Detect which cell encompasses the target text, then output its (x, y) center coordinate. 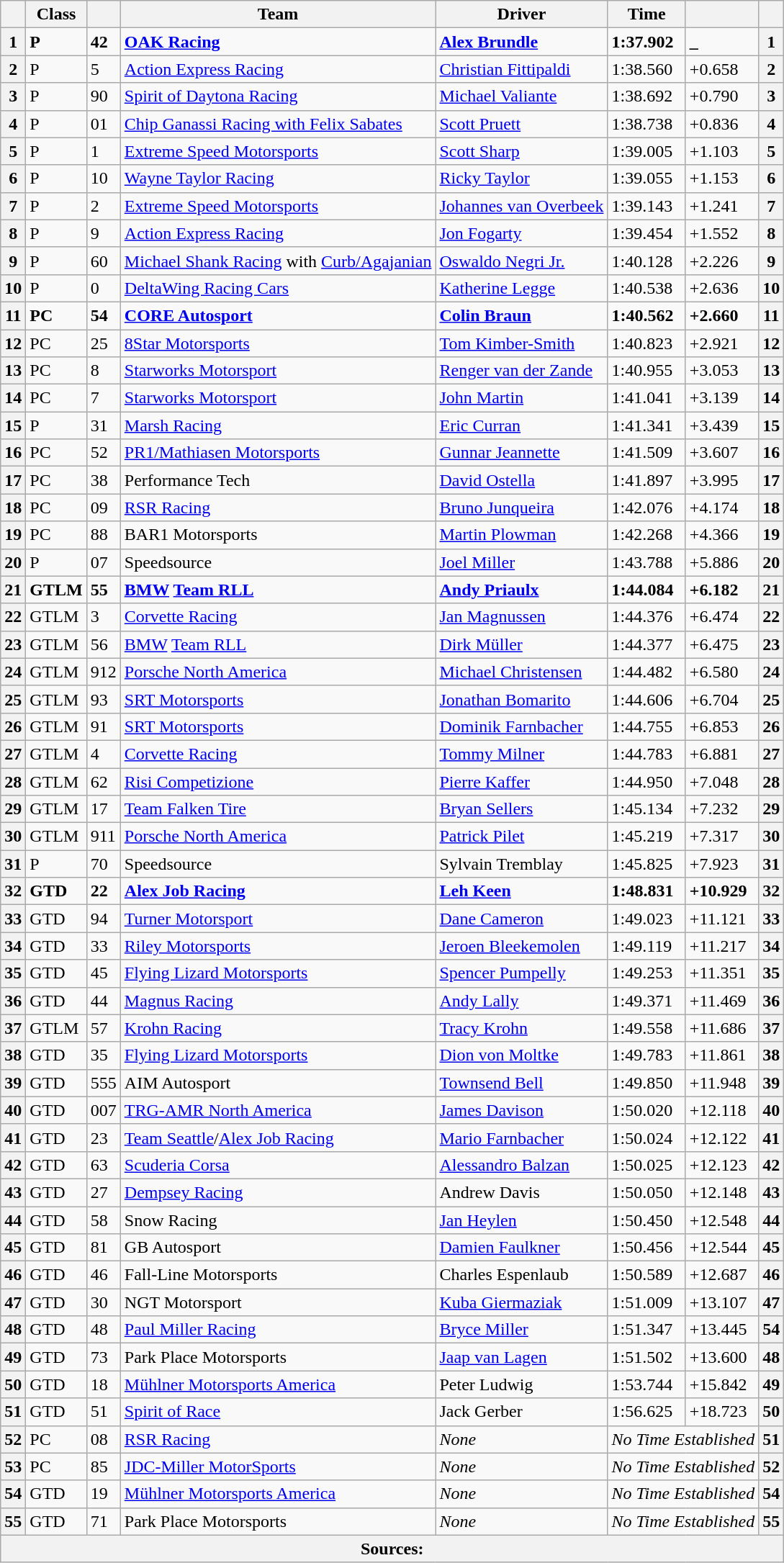
81 (104, 1248)
60 (104, 261)
1:44.084 (646, 590)
73 (104, 1357)
+12.123 (721, 1165)
Scott Pruett (521, 124)
+11.686 (721, 1028)
Turner Motorsport (278, 919)
Riley Motorsports (278, 946)
1:44.950 (646, 781)
+12.118 (721, 1110)
1:45.825 (646, 864)
Damien Faulkner (521, 1248)
Michael Valiante (521, 96)
1:50.450 (646, 1220)
Snow Racing (278, 1220)
Team Seattle/Alex Job Racing (278, 1138)
+15.842 (721, 1384)
90 (104, 96)
1:39.005 (646, 151)
+6.881 (721, 754)
_ (721, 42)
Andy Priaulx (521, 590)
93 (104, 699)
+3.139 (721, 398)
Sylvain Tremblay (521, 864)
+11.351 (721, 973)
1:38.560 (646, 69)
Risi Competizione (278, 781)
01 (104, 124)
1:50.050 (646, 1192)
1:49.119 (646, 946)
DeltaWing Racing Cars (278, 288)
1:44.377 (646, 644)
1:45.134 (646, 809)
1:42.268 (646, 535)
09 (104, 508)
1:39.454 (646, 233)
Marsh Racing (278, 425)
Krohn Racing (278, 1028)
+13.107 (721, 1302)
1:51.009 (646, 1302)
+1.103 (721, 151)
Renger van der Zande (521, 371)
Jaap van Lagen (521, 1357)
+7.048 (721, 781)
1:40.128 (646, 261)
+7.232 (721, 809)
1:41.897 (646, 480)
71 (104, 1521)
1:41.509 (646, 453)
Ricky Taylor (521, 179)
56 (104, 644)
Tracy Krohn (521, 1028)
Patrick Pilet (521, 837)
Pierre Kaffer (521, 781)
Bruno Junqueira (521, 508)
Sources: (392, 1549)
1:38.738 (646, 124)
+6.704 (721, 699)
57 (104, 1028)
Dempsey Racing (278, 1192)
Wayne Taylor Racing (278, 179)
1:49.850 (646, 1083)
+6.580 (721, 672)
1:53.744 (646, 1384)
1:48.831 (646, 891)
+10.929 (721, 891)
Michael Christensen (521, 672)
Dominik Farnbacher (521, 726)
Chip Ganassi Racing with Felix Sabates (278, 124)
1:40.562 (646, 315)
+0.836 (721, 124)
1:44.482 (646, 672)
+11.861 (721, 1055)
62 (104, 781)
Dion von Moltke (521, 1055)
555 (104, 1083)
BAR1 Motorsports (278, 535)
Jan Magnussen (521, 617)
+12.687 (721, 1275)
Magnus Racing (278, 1001)
70 (104, 864)
+1.241 (721, 206)
+11.948 (721, 1083)
1:45.219 (646, 837)
GB Autosport (278, 1248)
+5.886 (721, 562)
07 (104, 562)
+3.053 (721, 371)
1:44.376 (646, 617)
Leh Keen (521, 891)
+3.439 (721, 425)
Townsend Bell (521, 1083)
+18.723 (721, 1412)
1:50.020 (646, 1110)
1:51.347 (646, 1330)
Bryan Sellers (521, 809)
+4.174 (721, 508)
+1.552 (721, 233)
+2.636 (721, 288)
John Martin (521, 398)
+0.790 (721, 96)
PR1/Mathiasen Motorsports (278, 453)
OAK Racing (278, 42)
David Ostella (521, 480)
Dane Cameron (521, 919)
Time (646, 14)
+3.607 (721, 453)
JDC-Miller MotorSports (278, 1467)
Jon Fogarty (521, 233)
Michael Shank Racing with Curb/Agajanian (278, 261)
1:50.589 (646, 1275)
NGT Motorsport (278, 1302)
Fall-Line Motorsports (278, 1275)
Andrew Davis (521, 1192)
1:50.025 (646, 1165)
Peter Ludwig (521, 1384)
James Davison (521, 1110)
Johannes van Overbeek (521, 206)
Scott Sharp (521, 151)
Christian Fittipaldi (521, 69)
1:49.371 (646, 1001)
AIM Autosport (278, 1083)
Jack Gerber (521, 1412)
Jeroen Bleekemolen (521, 946)
+6.475 (721, 644)
1:56.625 (646, 1412)
+12.122 (721, 1138)
+0.658 (721, 69)
1:38.692 (646, 96)
1:49.253 (646, 973)
Kuba Giermaziak (521, 1302)
+13.445 (721, 1330)
Scuderia Corsa (278, 1165)
+2.921 (721, 343)
912 (104, 672)
1:40.955 (646, 371)
+7.317 (721, 837)
88 (104, 535)
94 (104, 919)
Alex Job Racing (278, 891)
1:41.041 (646, 398)
+11.217 (721, 946)
Spencer Pumpelly (521, 973)
+12.148 (721, 1192)
1:44.783 (646, 754)
1:43.788 (646, 562)
+2.660 (721, 315)
+1.153 (721, 179)
Tom Kimber-Smith (521, 343)
+7.923 (721, 864)
1:42.076 (646, 508)
53 (13, 1467)
Katherine Legge (521, 288)
0 (104, 288)
Team (278, 14)
+2.226 (721, 261)
Performance Tech (278, 480)
1:39.143 (646, 206)
Charles Espenlaub (521, 1275)
1:50.024 (646, 1138)
Team Falken Tire (278, 809)
+6.853 (721, 726)
Tommy Milner (521, 754)
1:40.823 (646, 343)
Gunnar Jeannette (521, 453)
Dirk Müller (521, 644)
Spirit of Daytona Racing (278, 96)
1:39.055 (646, 179)
Class (56, 14)
1:49.783 (646, 1055)
+6.182 (721, 590)
Spirit of Race (278, 1412)
63 (104, 1165)
1:49.023 (646, 919)
Oswaldo Negri Jr. (521, 261)
+11.469 (721, 1001)
8Star Motorsports (278, 343)
1:50.456 (646, 1248)
1:51.502 (646, 1357)
1:44.755 (646, 726)
Driver (521, 14)
Bryce Miller (521, 1330)
85 (104, 1467)
Joel Miller (521, 562)
911 (104, 837)
+11.121 (721, 919)
+12.544 (721, 1248)
1:44.606 (646, 699)
Martin Plowman (521, 535)
007 (104, 1110)
+12.548 (721, 1220)
+3.995 (721, 480)
Colin Braun (521, 315)
1:37.902 (646, 42)
Mario Farnbacher (521, 1138)
Eric Curran (521, 425)
Andy Lally (521, 1001)
Jonathan Bomarito (521, 699)
91 (104, 726)
Alex Brundle (521, 42)
1:40.538 (646, 288)
Jan Heylen (521, 1220)
TRG-AMR North America (278, 1110)
Paul Miller Racing (278, 1330)
1:49.558 (646, 1028)
+13.600 (721, 1357)
1:41.341 (646, 425)
+4.366 (721, 535)
08 (104, 1439)
58 (104, 1220)
CORE Autosport (278, 315)
Alessandro Balzan (521, 1165)
+6.474 (721, 617)
